Extract the [X, Y] coordinate from the center of the cell holding the provided text.  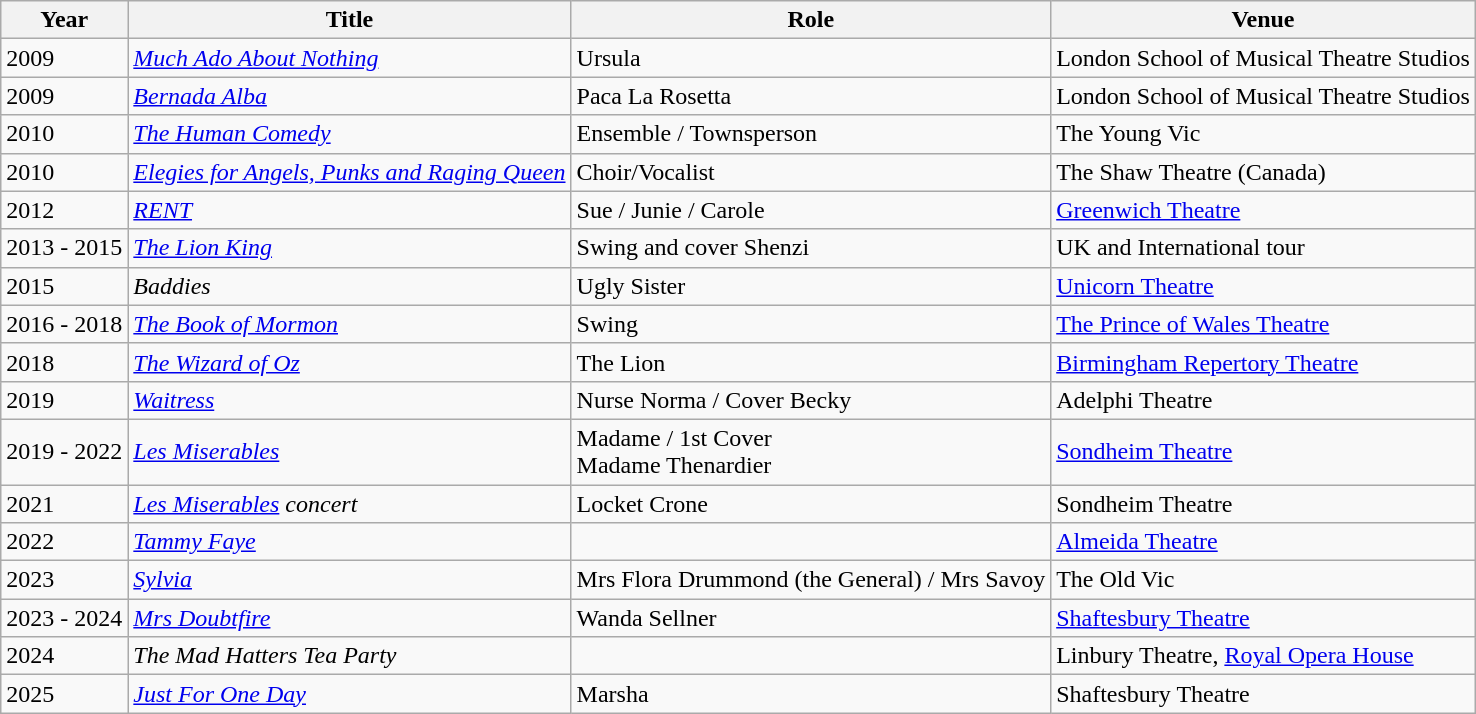
Les Miserables [350, 452]
RENT [350, 210]
The Old Vic [1264, 580]
2012 [64, 210]
Les Miserables concert [350, 503]
Title [350, 20]
2015 [64, 286]
2023 [64, 580]
Nurse Norma / Cover Becky [811, 400]
The Prince of Wales Theatre [1264, 324]
The Human Comedy [350, 134]
2016 - 2018 [64, 324]
Just For One Day [350, 694]
Sylvia [350, 580]
2022 [64, 542]
Adelphi Theatre [1264, 400]
The Lion [811, 362]
2019 - 2022 [64, 452]
Swing and cover Shenzi [811, 248]
Mrs Flora Drummond (the General) / Mrs Savoy [811, 580]
2024 [64, 656]
2013 - 2015 [64, 248]
Wanda Sellner [811, 618]
Greenwich Theatre [1264, 210]
2021 [64, 503]
The Book of Mormon [350, 324]
The Young Vic [1264, 134]
Bernada Alba [350, 96]
Ensemble / Townsperson [811, 134]
Paca La Rosetta [811, 96]
Mrs Doubtfire [350, 618]
Ugly Sister [811, 286]
Year [64, 20]
The Wizard of Oz [350, 362]
Unicorn Theatre [1264, 286]
2019 [64, 400]
Marsha [811, 694]
Locket Crone [811, 503]
Linbury Theatre, Royal Opera House [1264, 656]
Tammy Faye [350, 542]
Swing [811, 324]
UK and International tour [1264, 248]
Waitress [350, 400]
The Lion King [350, 248]
Venue [1264, 20]
The Mad Hatters Tea Party [350, 656]
2023 - 2024 [64, 618]
Much Ado About Nothing [350, 58]
The Shaw Theatre (Canada) [1264, 172]
Choir/Vocalist [811, 172]
Almeida Theatre [1264, 542]
2025 [64, 694]
Role [811, 20]
Sue / Junie / Carole [811, 210]
Birmingham Repertory Theatre [1264, 362]
Baddies [350, 286]
2018 [64, 362]
Ursula [811, 58]
Elegies for Angels, Punks and Raging Queen [350, 172]
Madame / 1st CoverMadame Thenardier [811, 452]
